Search for the cell housing the specified text and yield its [x, y] center coordinate. 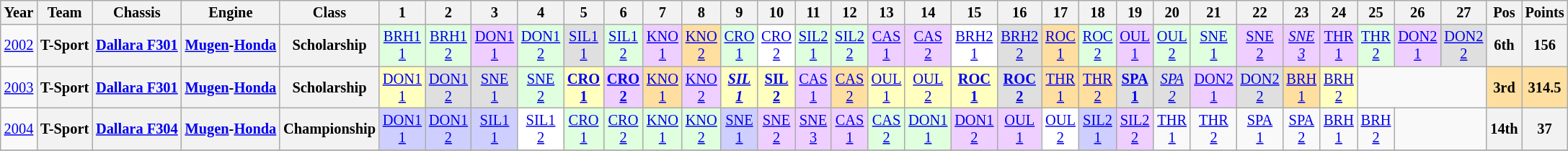
Team [65, 12]
3rd [1504, 87]
Pos [1504, 12]
18 [1098, 12]
4 [541, 12]
7 [663, 12]
156 [1545, 46]
BRH12 [448, 46]
23 [1302, 12]
2 [448, 12]
Class [329, 12]
12 [849, 12]
24 [1339, 12]
22 [1260, 12]
21 [1213, 12]
15 [974, 12]
10 [776, 12]
11 [813, 12]
14 [928, 12]
1 [402, 12]
26 [1417, 12]
2003 [19, 87]
314.5 [1545, 87]
27 [1463, 12]
17 [1060, 12]
20 [1172, 12]
3 [495, 12]
5 [584, 12]
9 [740, 12]
6 [623, 12]
16 [1019, 12]
BRH22 [1019, 46]
25 [1376, 12]
Championship [329, 129]
6th [1504, 46]
BRH11 [402, 46]
13 [887, 12]
19 [1135, 12]
Chassis [137, 12]
8 [701, 12]
SIL1 [740, 87]
Dallara F304 [137, 129]
SIL2 [776, 87]
2002 [19, 46]
2004 [19, 129]
37 [1545, 129]
Points [1545, 12]
BRH21 [974, 46]
Engine [231, 12]
14th [1504, 129]
Year [19, 12]
